Capture the cell that displays the provided text and extract its [X, Y] central coordinate. 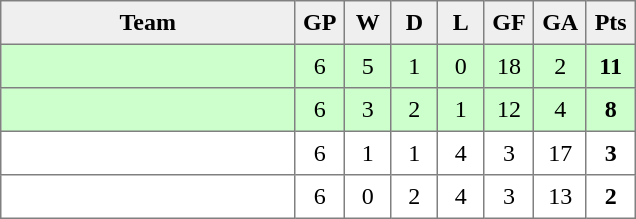
GA [560, 23]
L [461, 23]
GF [509, 23]
8 [610, 110]
13 [560, 197]
D [414, 23]
W [368, 23]
18 [509, 66]
Team [148, 23]
12 [509, 110]
Pts [610, 23]
5 [368, 66]
17 [560, 153]
11 [610, 66]
GP [320, 23]
